Capture the cell that displays the provided text and extract its (X, Y) central coordinate. 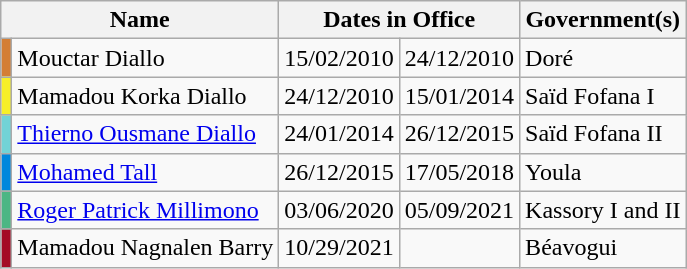
10/29/2021 (339, 248)
Saïd Fofana I (603, 96)
Mohamed Tall (146, 172)
Béavogui (603, 248)
Thierno Ousmane Diallo (146, 134)
17/05/2018 (459, 172)
15/02/2010 (339, 58)
15/01/2014 (459, 96)
Name (140, 20)
Mamadou Korka Diallo (146, 96)
24/01/2014 (339, 134)
Dates in Office (400, 20)
Saïd Fofana II (603, 134)
03/06/2020 (339, 210)
Roger Patrick Millimono (146, 210)
Mouctar Diallo (146, 58)
Government(s) (603, 20)
Doré (603, 58)
Mamadou Nagnalen Barry (146, 248)
05/09/2021 (459, 210)
Youla (603, 172)
Kassory I and II (603, 210)
